Pinpoint the cell where the given text exists, returning its [X, Y] midpoint coordinate. 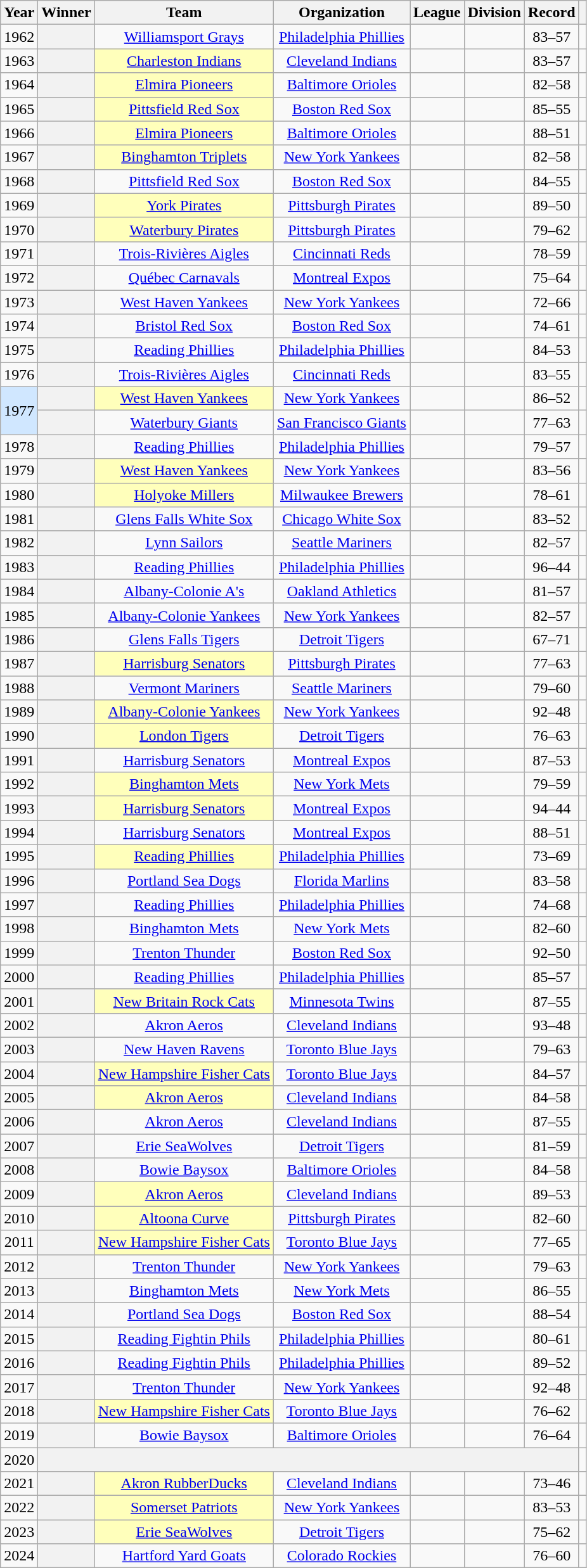
84–53 [552, 350]
2000 [19, 977]
1992 [19, 784]
96–44 [552, 567]
76–62 [552, 1411]
Winner [66, 13]
Colorado Rockies [341, 1556]
Vermont Mariners [184, 687]
93–48 [552, 1025]
League [437, 13]
79–62 [552, 229]
2018 [19, 1411]
Year [19, 13]
Record [552, 13]
York Pirates [184, 205]
2008 [19, 1170]
1975 [19, 350]
Holyoke Millers [184, 495]
2019 [19, 1435]
67–71 [552, 639]
Waterbury Pirates [184, 229]
83–58 [552, 881]
1978 [19, 447]
76–64 [552, 1435]
2001 [19, 1001]
1986 [19, 639]
86–55 [552, 1291]
1981 [19, 519]
Oakland Athletics [341, 591]
1995 [19, 857]
1980 [19, 495]
1977 [19, 411]
Chicago White Sox [341, 519]
1965 [19, 109]
72–66 [552, 302]
89–53 [552, 1194]
Waterbury Giants [184, 423]
85–55 [552, 109]
73–46 [552, 1484]
1974 [19, 326]
1993 [19, 808]
73–69 [552, 857]
74–68 [552, 905]
1999 [19, 953]
London Tigers [184, 736]
2014 [19, 1315]
Lynn Sailors [184, 543]
2007 [19, 1146]
81–57 [552, 591]
1987 [19, 663]
1988 [19, 687]
84–55 [552, 181]
San Francisco Giants [341, 423]
1996 [19, 881]
83–52 [552, 519]
2010 [19, 1218]
2021 [19, 1484]
84–57 [552, 1074]
New Britain Rock Cats [184, 1001]
Glens Falls White Sox [184, 519]
Bristol Red Sox [184, 326]
Milwaukee Brewers [341, 495]
75–62 [552, 1532]
78–61 [552, 495]
80–61 [552, 1339]
2005 [19, 1098]
1997 [19, 905]
2013 [19, 1291]
76–63 [552, 736]
1967 [19, 157]
2004 [19, 1074]
1985 [19, 615]
2020 [19, 1459]
Altoona Curve [184, 1218]
79–57 [552, 447]
74–61 [552, 326]
1972 [19, 277]
Albany-Colonie A's [184, 591]
1973 [19, 302]
88–54 [552, 1315]
1970 [19, 229]
1982 [19, 543]
1989 [19, 712]
1963 [19, 61]
83–53 [552, 1508]
Charleston Indians [184, 61]
81–59 [552, 1146]
Glens Falls Tigers [184, 639]
1983 [19, 567]
1971 [19, 253]
Florida Marlins [341, 881]
Binghamton Triplets [184, 157]
76–60 [552, 1556]
77–65 [552, 1242]
1976 [19, 374]
1964 [19, 85]
2002 [19, 1025]
79–60 [552, 687]
83–55 [552, 374]
83–56 [552, 471]
2011 [19, 1242]
1968 [19, 181]
Somerset Patriots [184, 1508]
1998 [19, 929]
2016 [19, 1363]
2015 [19, 1339]
Akron RubberDucks [184, 1484]
2012 [19, 1266]
86–52 [552, 398]
Williamsport Grays [184, 37]
2022 [19, 1508]
New Haven Ravens [184, 1049]
1962 [19, 37]
1990 [19, 736]
1984 [19, 591]
78–59 [552, 253]
94–44 [552, 808]
Division [494, 13]
75–64 [552, 277]
87–53 [552, 760]
2009 [19, 1194]
89–52 [552, 1363]
1969 [19, 205]
2003 [19, 1049]
85–57 [552, 977]
2006 [19, 1122]
89–50 [552, 205]
Minnesota Twins [341, 1001]
1994 [19, 832]
1979 [19, 471]
Organization [341, 13]
2024 [19, 1556]
92–50 [552, 953]
1966 [19, 133]
Québec Carnavals [184, 277]
Team [184, 13]
2023 [19, 1532]
2017 [19, 1387]
1991 [19, 760]
79–59 [552, 784]
Hartford Yard Goats [184, 1556]
